Capture the cell that displays the provided text and extract its [x, y] central coordinate. 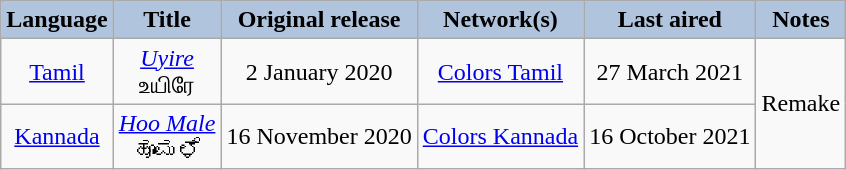
Language [57, 20]
Notes [801, 20]
Colors Tamil [500, 72]
Network(s) [500, 20]
Colors Kannada [500, 136]
2 January 2020 [319, 72]
Hoo Male ಹೂಮಳೆ [167, 136]
16 October 2021 [670, 136]
Last aired [670, 20]
Original release [319, 20]
Title [167, 20]
Kannada [57, 136]
16 November 2020 [319, 136]
Uyire உயிரே [167, 72]
Remake [801, 104]
Tamil [57, 72]
27 March 2021 [670, 72]
